Return the [X, Y] coordinate for the center point of the cell that contains the specified text.  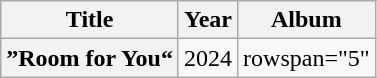
Title [90, 20]
rowspan="5" [307, 58]
Album [307, 20]
”Room for You“ [90, 58]
2024 [208, 58]
Year [208, 20]
